Extract the (X, Y) coordinate from the center of the cell holding the provided text.  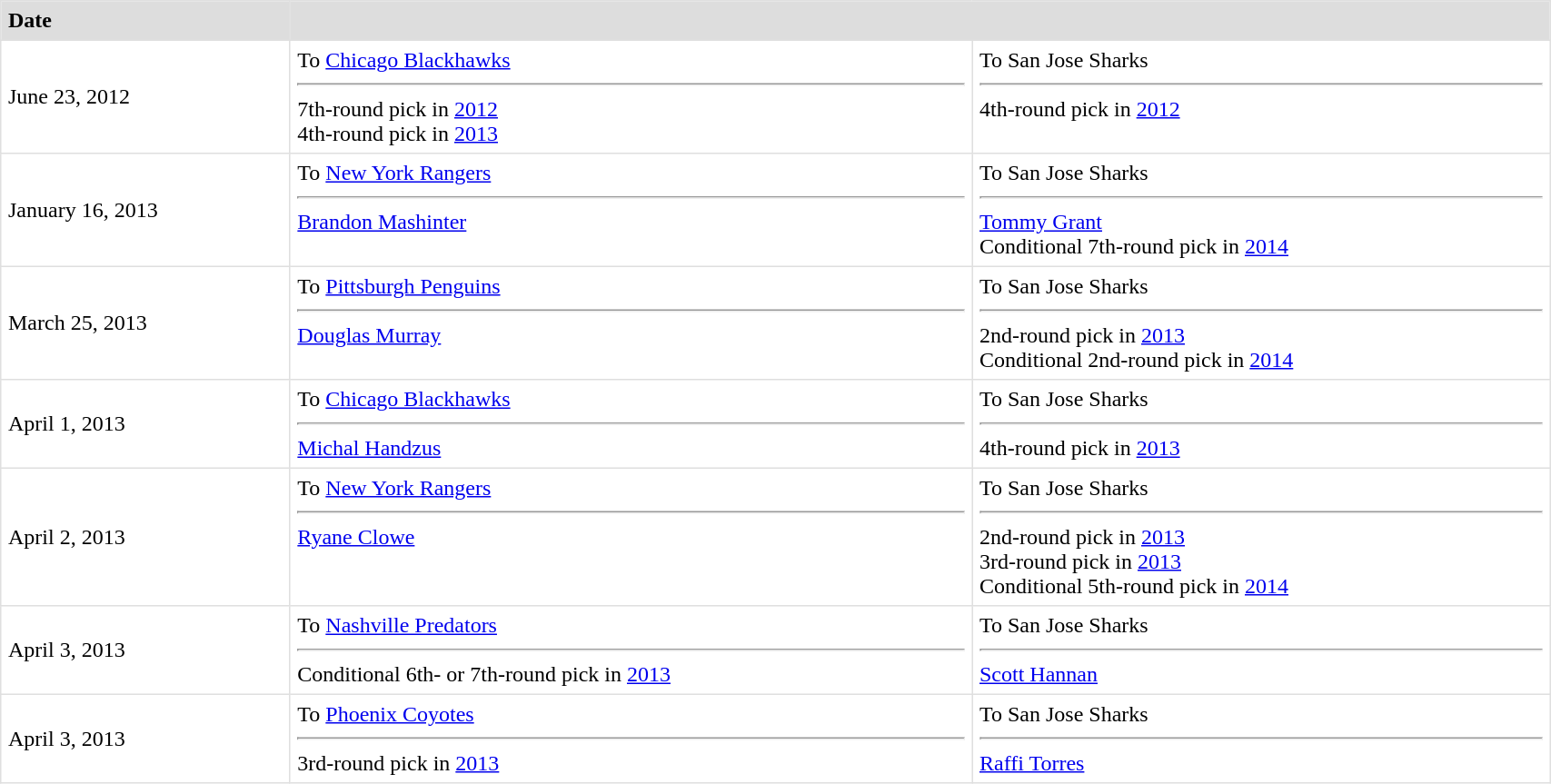
To Nashville PredatorsConditional 6th- or 7th-round pick in 2013 (631, 650)
To Chicago Blackhawks7th-round pick in 20124th-round pick in 2013 (631, 96)
To San Jose Sharks4th-round pick in 2013 (1261, 424)
To San Jose Sharks2nd-round pick in 2013Conditional 2nd-round pick in 2014 (1261, 323)
April 1, 2013 (145, 424)
To San Jose SharksScott Hannan (1261, 650)
To San Jose Sharks4th-round pick in 2012 (1261, 96)
To San Jose Sharks2nd-round pick in 20133rd-round pick in 2013Conditional 5th-round pick in 2014 (1261, 537)
To San Jose SharksTommy GrantConditional 7th-round pick in 2014 (1261, 210)
To Pittsburgh PenguinsDouglas Murray (631, 323)
March 25, 2013 (145, 323)
June 23, 2012 (145, 96)
April 2, 2013 (145, 537)
Date (145, 21)
January 16, 2013 (145, 210)
To Chicago BlackhawksMichal Handzus (631, 424)
To San Jose SharksRaffi Torres (1261, 739)
To Phoenix Coyotes3rd-round pick in 2013 (631, 739)
To New York RangersRyane Clowe (631, 537)
To New York RangersBrandon Mashinter (631, 210)
